For the text-containing cell, return its midpoint in (x, y) coordinate format. 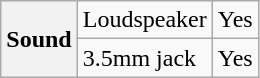
Sound (39, 39)
Loudspeaker (144, 20)
3.5mm jack (144, 58)
